Determine the (x, y) coordinate at the center of the cell enclosing the given text.  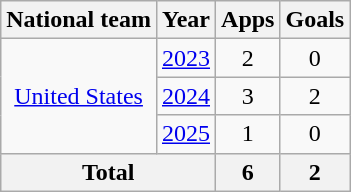
6 (248, 172)
National team (79, 20)
2023 (186, 58)
Goals (315, 20)
Total (108, 172)
Apps (248, 20)
2025 (186, 134)
Year (186, 20)
2024 (186, 96)
United States (79, 96)
3 (248, 96)
1 (248, 134)
